Detect which cell encompasses the target text, then output its [x, y] center coordinate. 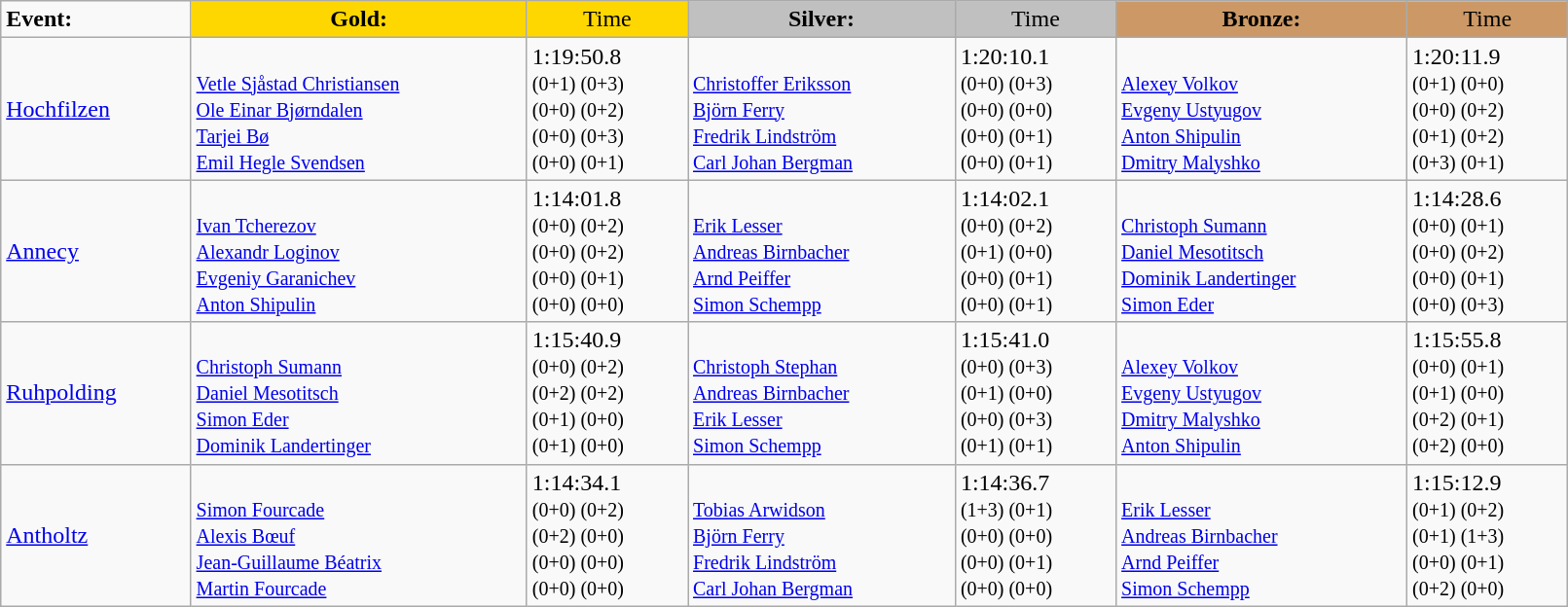
1:14:36.7(1+3) (0+1)(0+0) (0+0)(0+0) (0+1)(0+0) (0+0) [1036, 535]
Christoph SumannDaniel MesotitschDominik LandertingerSimon Eder [1261, 251]
Annecy [95, 251]
Bronze: [1261, 19]
1:14:34.1(0+0) (0+2)(0+2) (0+0)(0+0) (0+0)(0+0) (0+0) [607, 535]
1:14:02.1(0+0) (0+2)(0+1) (0+0)(0+0) (0+1)(0+0) (0+1) [1036, 251]
Hochfilzen [95, 109]
1:19:50.8(0+1) (0+3)(0+0) (0+2)(0+0) (0+3)(0+0) (0+1) [607, 109]
Alexey VolkovEvgeny UstyugovDmitry MalyshkoAnton Shipulin [1261, 393]
Gold: [358, 19]
Ivan TcherezovAlexandr LoginovEvgeniy GaranichevAnton Shipulin [358, 251]
1:15:41.0(0+0) (0+3)(0+1) (0+0)(0+0) (0+3)(0+1) (0+1) [1036, 393]
Christoffer ErikssonBjörn FerryFredrik LindströmCarl Johan Bergman [821, 109]
Ruhpolding [95, 393]
1:20:11.9(0+1) (0+0)(0+0) (0+2)(0+1) (0+2)(0+3) (0+1) [1487, 109]
Christoph SumannDaniel MesotitschSimon EderDominik Landertinger [358, 393]
1:15:55.8(0+0) (0+1)(0+1) (0+0)(0+2) (0+1)(0+2) (0+0) [1487, 393]
Simon FourcadeAlexis BœufJean-Guillaume BéatrixMartin Fourcade [358, 535]
Vetle Sjåstad ChristiansenOle Einar BjørndalenTarjei BøEmil Hegle Svendsen [358, 109]
Antholtz [95, 535]
1:20:10.1(0+0) (0+3)(0+0) (0+0)(0+0) (0+1)(0+0) (0+1) [1036, 109]
Event: [95, 19]
Silver: [821, 19]
Alexey VolkovEvgeny UstyugovAnton ShipulinDmitry Malyshko [1261, 109]
Christoph StephanAndreas BirnbacherErik LesserSimon Schempp [821, 393]
1:15:12.9(0+1) (0+2)(0+1) (1+3)(0+0) (0+1)(0+2) (0+0) [1487, 535]
Tobias ArwidsonBjörn FerryFredrik LindströmCarl Johan Bergman [821, 535]
1:15:40.9(0+0) (0+2)(0+2) (0+2)(0+1) (0+0)(0+1) (0+0) [607, 393]
1:14:28.6(0+0) (0+1)(0+0) (0+2)(0+0) (0+1)(0+0) (0+3) [1487, 251]
1:14:01.8(0+0) (0+2)(0+0) (0+2)(0+0) (0+1)(0+0) (0+0) [607, 251]
